Capture the cell that displays the provided text and extract its [x, y] central coordinate. 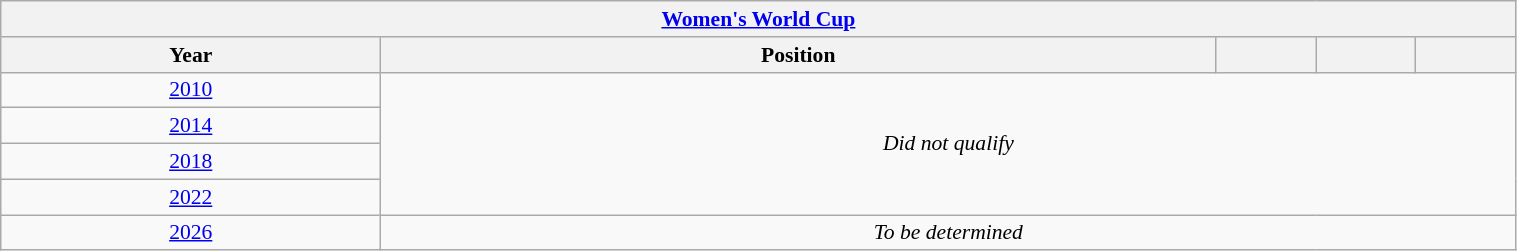
Women's World Cup [758, 19]
Position [798, 55]
Did not qualify [948, 143]
2018 [191, 162]
Year [191, 55]
2014 [191, 126]
To be determined [948, 233]
2010 [191, 90]
2022 [191, 197]
2026 [191, 233]
